Provide the (x, y) coordinate of the cell's center where the given text is located.  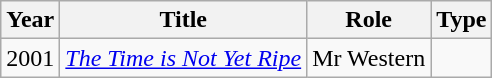
Year (30, 20)
Type (462, 20)
The Time is Not Yet Ripe (184, 58)
2001 (30, 58)
Mr Western (369, 58)
Title (184, 20)
Role (369, 20)
